Capture the cell that displays the provided text and extract its (X, Y) central coordinate. 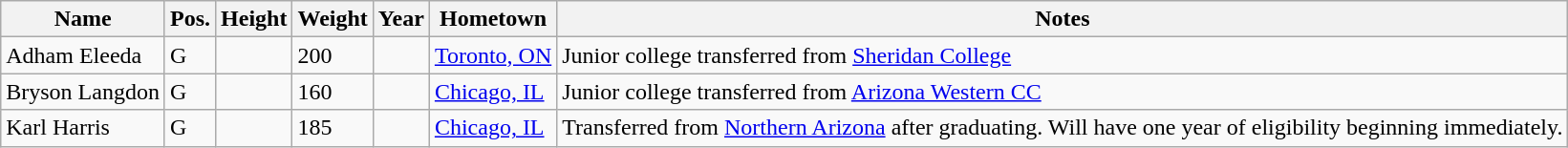
Year (401, 19)
Height (254, 19)
Hometown (493, 19)
Junior college transferred from Sheridan College (1063, 55)
185 (333, 128)
Weight (333, 19)
Transferred from Northern Arizona after graduating. Will have one year of eligibility beginning immediately. (1063, 128)
200 (333, 55)
Notes (1063, 19)
Name (83, 19)
Toronto, ON (493, 55)
Pos. (189, 19)
Karl Harris (83, 128)
Adham Eleeda (83, 55)
Bryson Langdon (83, 92)
Junior college transferred from Arizona Western CC (1063, 92)
160 (333, 92)
